Extract the [X, Y] coordinate from the center of the cell holding the provided text.  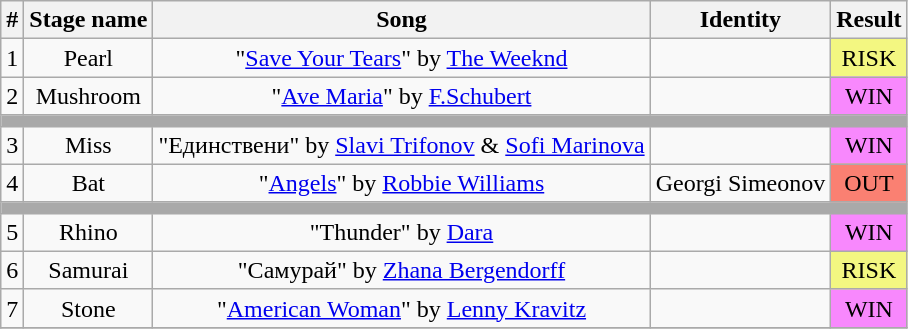
1 [12, 58]
"Ave Maria" by F.Schubert [402, 96]
Rhino [88, 232]
"American Woman" by Lenny Kravitz [402, 308]
# [12, 20]
"Save Your Tears" by The Weeknd [402, 58]
Bat [88, 183]
7 [12, 308]
"Angels" by Robbie Williams [402, 183]
Song [402, 20]
Samurai [88, 270]
6 [12, 270]
Georgi Simeonov [740, 183]
"Thunder" by Dara [402, 232]
Miss [88, 145]
2 [12, 96]
Result [869, 20]
4 [12, 183]
"Самурай" by Zhana Bergendorff [402, 270]
"Единствени" by Slavi Trifonov & Sofi Marinova [402, 145]
OUT [869, 183]
Mushroom [88, 96]
Identity [740, 20]
Stone [88, 308]
3 [12, 145]
Pearl [88, 58]
5 [12, 232]
Stage name [88, 20]
